Capture the cell that displays the provided text and extract its [x, y] central coordinate. 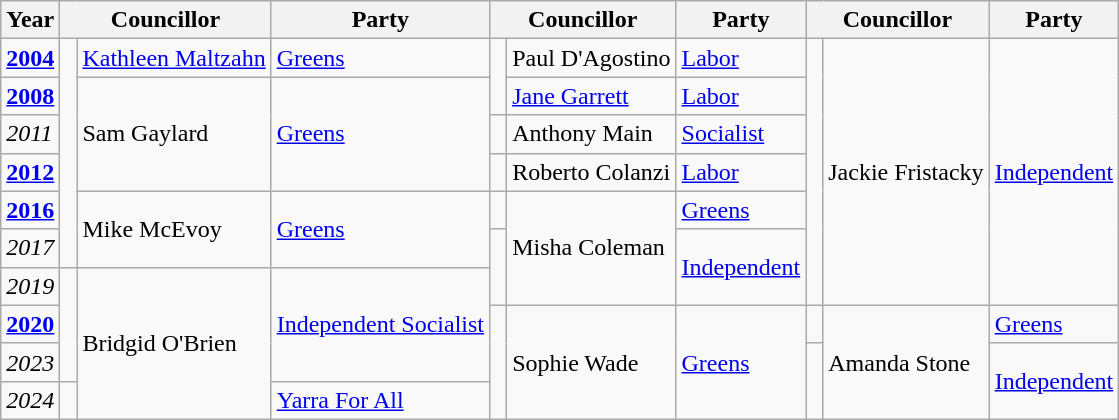
Year [30, 20]
Amanda Stone [906, 362]
Jane Garrett [592, 96]
Sophie Wade [592, 362]
Misha Coleman [592, 248]
Bridgid O'Brien [174, 343]
2020 [30, 324]
2023 [30, 362]
Anthony Main [592, 134]
2024 [30, 400]
Jackie Fristacky [906, 172]
Independent Socialist [380, 324]
2008 [30, 96]
2016 [30, 210]
Socialist [741, 134]
Paul D'Agostino [592, 58]
2017 [30, 248]
Mike McEvoy [174, 229]
Sam Gaylard [174, 134]
2011 [30, 134]
2012 [30, 172]
Kathleen Maltzahn [174, 58]
Roberto Colanzi [592, 172]
2004 [30, 58]
Yarra For All [380, 400]
2019 [30, 286]
